Identify which cell holds the provided text, then report its [x, y] central coordinate. 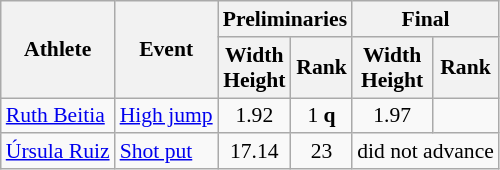
did not advance [426, 152]
Ruth Beitia [58, 116]
Final [426, 19]
Úrsula Ruiz [58, 152]
1 q [322, 116]
High jump [166, 116]
17.14 [254, 152]
Preliminaries [285, 19]
Athlete [58, 50]
23 [322, 152]
1.92 [254, 116]
Shot put [166, 152]
Event [166, 50]
1.97 [392, 116]
